Output the (x, y) coordinate of the center of the cell containing the given text.  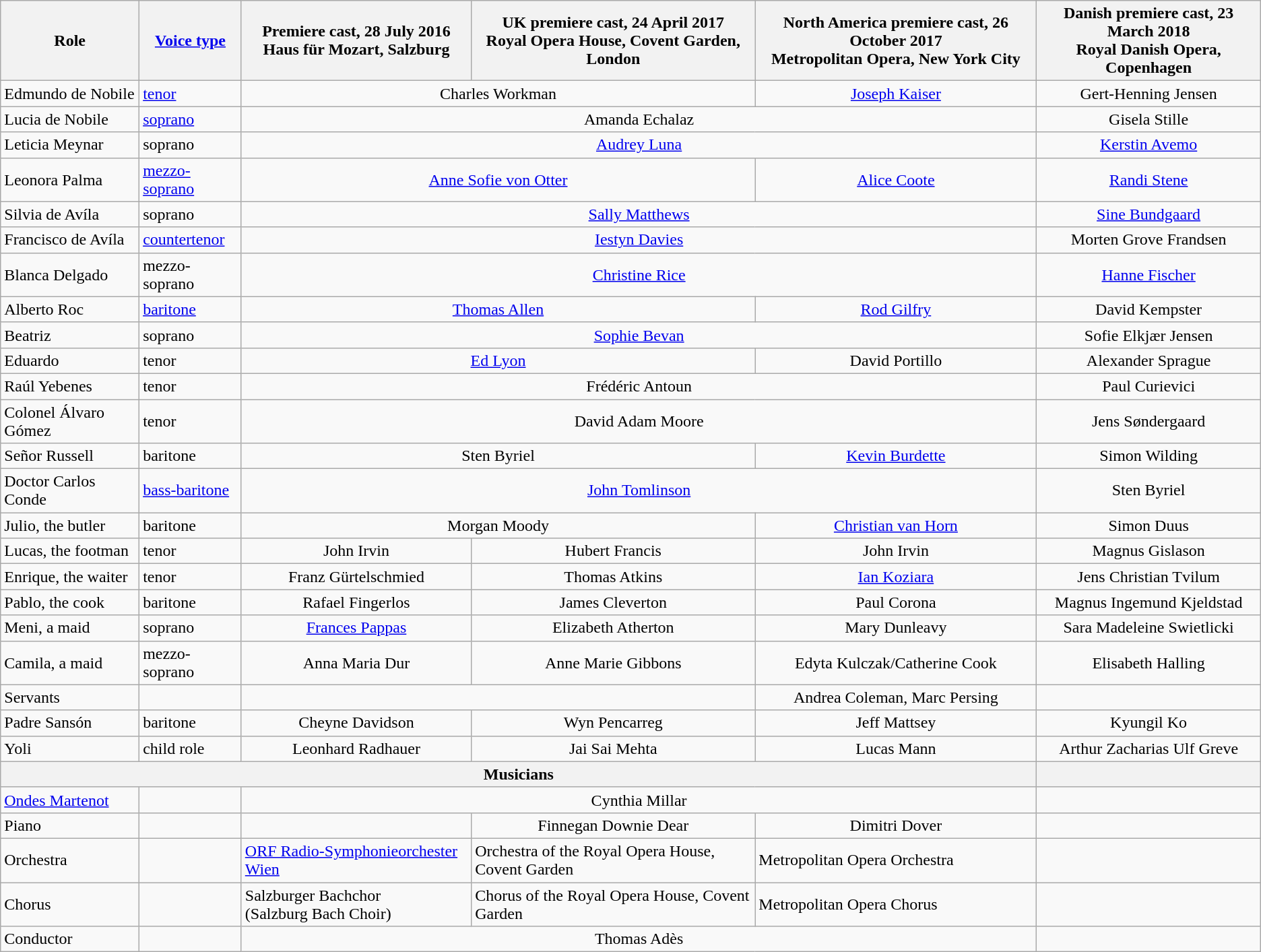
Sine Bundgaard (1149, 214)
Ondes Martenot (70, 800)
Arthur Zacharias Ulf Greve (1149, 749)
Alexander Sprague (1149, 360)
Conductor (70, 939)
Simon Wilding (1149, 456)
Audrey Luna (639, 145)
James Cleverton (613, 602)
Paul Corona (896, 602)
countertenor (191, 240)
Colonel Álvaro Gómez (70, 420)
Jens Christian Tvilum (1149, 577)
Wyn Pencarreg (613, 723)
David Adam Moore (639, 420)
Lucas, the footman (70, 551)
Elisabeth Halling (1149, 663)
Sara Madeleine Swietlicki (1149, 628)
Francisco de Avíla (70, 240)
ORF Radio-Symphonieorchester Wien (356, 860)
Musicians (519, 774)
Yoli (70, 749)
Magnus Ingemund Kjeldstad (1149, 602)
Anne Marie Gibbons (613, 663)
David Kempster (1149, 309)
Charles Workman (498, 94)
Rod Gilfry (896, 309)
Amanda Echalaz (639, 119)
Alice Coote (896, 179)
Danish premiere cast, 23 March 2018Royal Danish Opera, Copenhagen (1149, 40)
Blanca Delgado (70, 275)
Ed Lyon (498, 360)
Edmundo de Nobile (70, 94)
Alberto Roc (70, 309)
Premiere cast, 28 July 2016Haus für Mozart, Salzburg (356, 40)
Meni, a maid (70, 628)
Kevin Burdette (896, 456)
Enrique, the waiter (70, 577)
Magnus Gislason (1149, 551)
Salzburger Bachchor(Salzburg Bach Choir) (356, 904)
Role (70, 40)
Jeff Mattsey (896, 723)
Elizabeth Atherton (613, 628)
Leonhard Radhauer (356, 749)
Edyta Kulczak/Catherine Cook (896, 663)
Pablo, the cook (70, 602)
Christian van Horn (896, 526)
Dimitri Dover (896, 825)
Franz Gürtelschmied (356, 577)
Orchestra of the Royal Opera House, Covent Garden (613, 860)
Kyungil Ko (1149, 723)
North America premiere cast, 26 October 2017Metropolitan Opera, New York City (896, 40)
Lucas Mann (896, 749)
Frédéric Antoun (639, 386)
Randi Stene (1149, 179)
Cynthia Millar (639, 800)
Orchestra (70, 860)
Thomas Allen (498, 309)
Thomas Atkins (613, 577)
Chorus of the Royal Opera House, Covent Garden (613, 904)
Metropolitan Opera Chorus (896, 904)
Jens Søndergaard (1149, 420)
Cheyne Davidson (356, 723)
Raúl Yebenes (70, 386)
Leonora Palma (70, 179)
Anna Maria Dur (356, 663)
UK premiere cast, 24 April 2017Royal Opera House, Covent Garden, London (613, 40)
Voice type (191, 40)
John Tomlinson (639, 490)
Julio, the butler (70, 526)
David Portillo (896, 360)
Leticia Meynar (70, 145)
Camila, a maid (70, 663)
Morgan Moody (498, 526)
child role (191, 749)
Hubert Francis (613, 551)
Eduardo (70, 360)
Hanne Fischer (1149, 275)
Morten Grove Frandsen (1149, 240)
Lucia de Nobile (70, 119)
Frances Pappas (356, 628)
Ian Koziara (896, 577)
Beatriz (70, 335)
Christine Rice (639, 275)
Servants (70, 697)
Sophie Bevan (639, 335)
Sofie Elkjær Jensen (1149, 335)
Andrea Coleman, Marc Persing (896, 697)
Anne Sofie von Otter (498, 179)
Metropolitan Opera Orchestra (896, 860)
Gert-Henning Jensen (1149, 94)
Rafael Fingerlos (356, 602)
Simon Duus (1149, 526)
Silvia de Avíla (70, 214)
Sally Matthews (639, 214)
Finnegan Downie Dear (613, 825)
Jai Sai Mehta (613, 749)
Doctor Carlos Conde (70, 490)
Thomas Adès (639, 939)
Chorus (70, 904)
bass-baritone (191, 490)
Mary Dunleavy (896, 628)
Paul Curievici (1149, 386)
Padre Sansón (70, 723)
Joseph Kaiser (896, 94)
Señor Russell (70, 456)
Gisela Stille (1149, 119)
Kerstin Avemo (1149, 145)
Iestyn Davies (639, 240)
Piano (70, 825)
